Search for the cell housing the specified text and yield its (x, y) center coordinate. 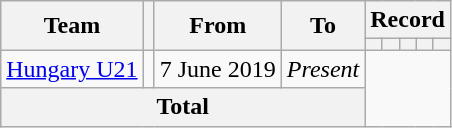
Total (183, 107)
Team (72, 26)
From (218, 26)
To (322, 26)
Hungary U21 (72, 69)
7 June 2019 (218, 69)
Present (322, 69)
Record (408, 20)
